Detect which cell encompasses the target text, then output its [x, y] center coordinate. 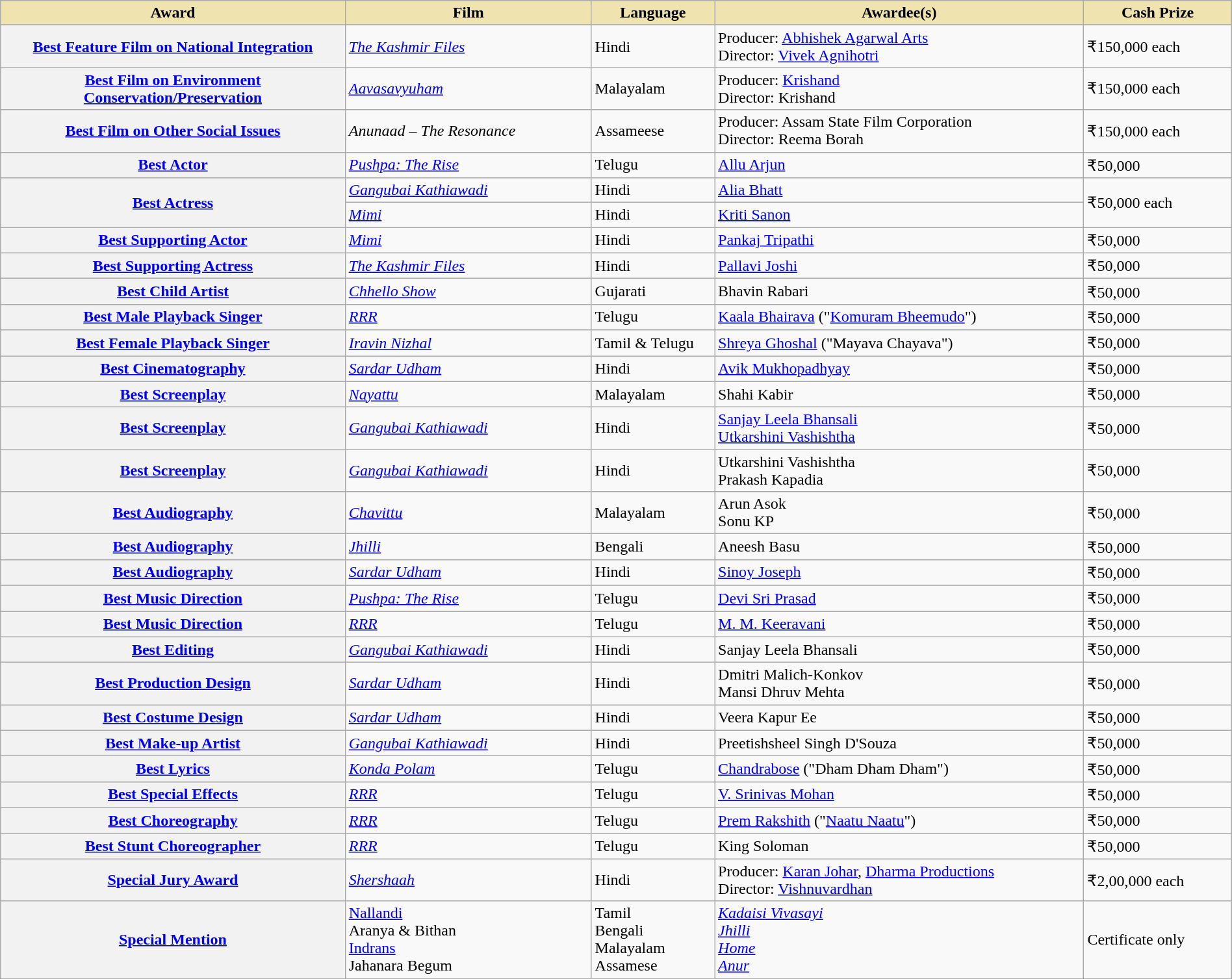
Avik Mukhopadhyay [899, 369]
Devi Sri Prasad [899, 598]
Arun AsokSonu KP [899, 513]
Best Male Playback Singer [173, 317]
Best Choreography [173, 820]
Kaala Bhairava ("Komuram Bheemudo") [899, 317]
King Soloman [899, 846]
Best Special Effects [173, 795]
Preetishsheel Singh D'Souza [899, 743]
Best Film on Other Social Issues [173, 131]
Award [173, 13]
Chandrabose ("Dham Dham Dham") [899, 769]
Best Child Artist [173, 292]
Kriti Sanon [899, 215]
Gujarati [652, 292]
Best Actor [173, 165]
Best Actress [173, 203]
Best Female Playback Singer [173, 343]
Best Costume Design [173, 718]
Certificate only [1158, 939]
Dmitri Malich-KonkovMansi Dhruv Mehta [899, 683]
Alia Bhatt [899, 190]
Best Production Design [173, 683]
Allu Arjun [899, 165]
Utkarshini VashishthaPrakash Kapadia [899, 470]
Film [468, 13]
Konda Polam [468, 769]
Producer: Abhishek Agarwal ArtsDirector: Vivek Agnihotri [899, 47]
Chhello Show [468, 292]
Best Supporting Actress [173, 266]
Pallavi Joshi [899, 266]
Language [652, 13]
Prem Rakshith ("Naatu Naatu") [899, 820]
NallandiAranya & BithanIndransJahanara Begum [468, 939]
Shershaah [468, 880]
Shahi Kabir [899, 394]
Nayattu [468, 394]
V. Srinivas Mohan [899, 795]
Best Film on Environment Conservation/Preservation [173, 88]
Iravin Nizhal [468, 343]
Bhavin Rabari [899, 292]
Tamil & Telugu [652, 343]
Best Stunt Choreographer [173, 846]
Sanjay Leela Bhansali [899, 650]
Best Make-up Artist [173, 743]
Chavittu [468, 513]
Best Supporting Actor [173, 240]
Producer: Karan Johar, Dharma ProductionsDirector: Vishnuvardhan [899, 880]
Producer: KrishandDirector: Krishand [899, 88]
₹50,000 each [1158, 203]
Cash Prize [1158, 13]
TamilBengaliMalayalamAssamese [652, 939]
Assameese [652, 131]
Producer: Assam State Film CorporationDirector: Reema Borah [899, 131]
₹2,00,000 each [1158, 880]
Sanjay Leela BhansaliUtkarshini Vashishtha [899, 429]
Aavasavyuham [468, 88]
Bengali [652, 547]
Shreya Ghoshal ("Mayava Chayava") [899, 343]
Veera Kapur Ee [899, 718]
Pankaj Tripathi [899, 240]
Special Mention [173, 939]
M. M. Keeravani [899, 624]
Awardee(s) [899, 13]
Best Lyrics [173, 769]
Kadaisi VivasayiJhilliHomeAnur [899, 939]
Special Jury Award [173, 880]
Best Editing [173, 650]
Anunaad – The Resonance [468, 131]
Aneesh Basu [899, 547]
Jhilli [468, 547]
Best Feature Film on National Integration [173, 47]
Best Cinematography [173, 369]
Sinoy Joseph [899, 572]
